Find where the given text appears and provide that cell's center as [X, Y] coordinate. 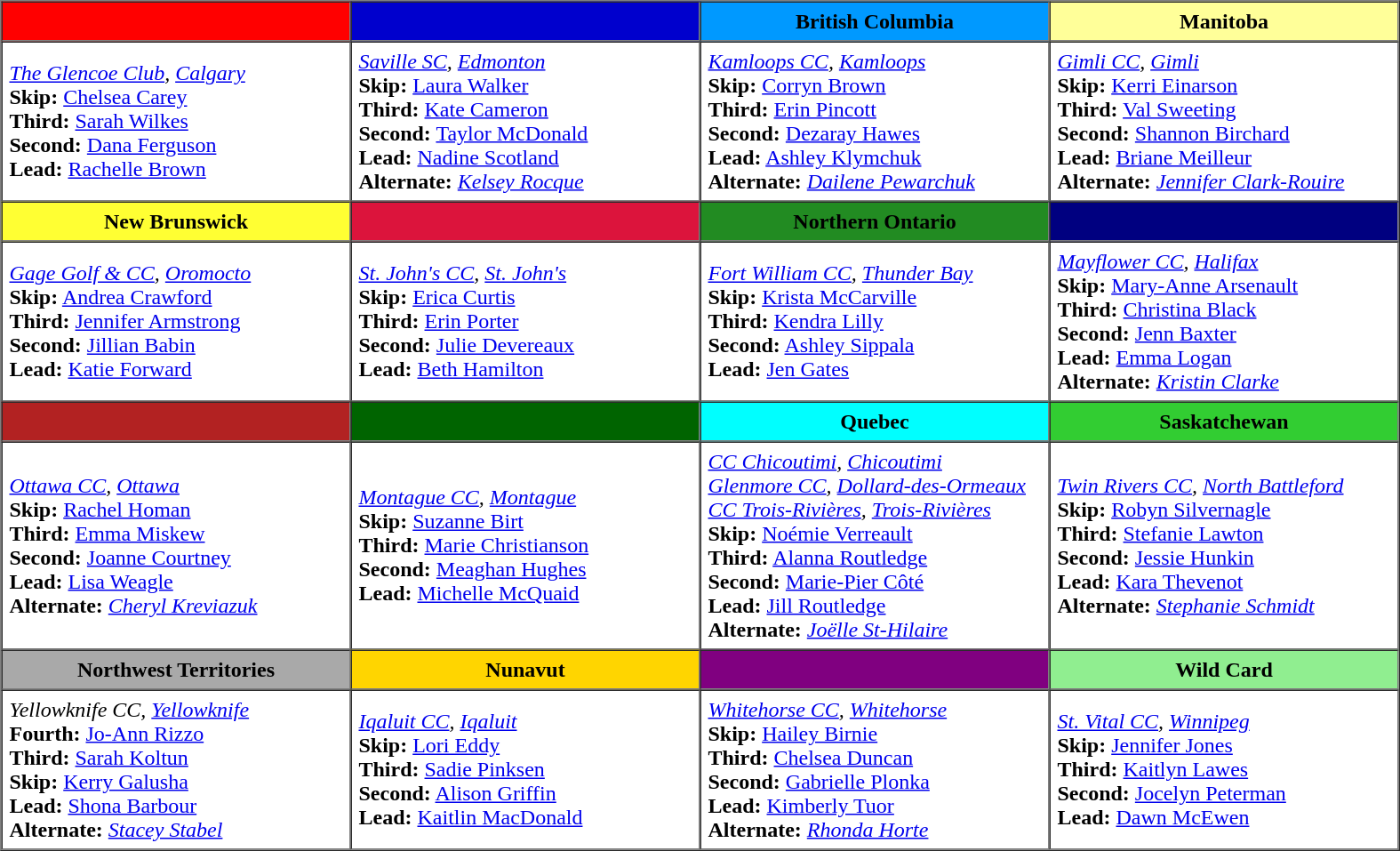
Yellowknife CC, YellowknifeFourth: Jo-Ann Rizzo Third: Sarah Koltun Skip: Kerry Galusha Lead: Shona Barbour Alternate: Stacey Stabel [176, 770]
Fort William CC, Thunder BaySkip: Krista McCarville Third: Kendra Lilly Second: Ashley Sippala Lead: Jen Gates [875, 322]
Quebec [875, 421]
Wild Card [1223, 669]
Ottawa CC, OttawaSkip: Rachel Homan Third: Emma Miskew Second: Joanne Courtney Lead: Lisa Weagle Alternate: Cheryl Kreviazuk [176, 545]
Kamloops CC, KamloopsSkip: Corryn Brown Third: Erin Pincott Second: Dezaray Hawes Lead: Ashley Klymchuk Alternate: Dailene Pewarchuk [875, 121]
Saville SC, EdmontonSkip: Laura Walker Third: Kate Cameron Second: Taylor McDonald Lead: Nadine Scotland Alternate: Kelsey Rocque [524, 121]
St. John's CC, St. John'sSkip: Erica Curtis Third: Erin Porter Second: Julie Devereaux Lead: Beth Hamilton [524, 322]
Iqaluit CC, IqaluitSkip: Lori Eddy Third: Sadie Pinksen Second: Alison Griffin Lead: Kaitlin MacDonald [524, 770]
Montague CC, MontagueSkip: Suzanne Birt Third: Marie Christianson Second: Meaghan Hughes Lead: Michelle McQuaid [524, 545]
New Brunswick [176, 221]
Northwest Territories [176, 669]
Gage Golf & CC, OromoctoSkip: Andrea Crawford Third: Jennifer Armstrong Second: Jillian Babin Lead: Katie Forward [176, 322]
Northern Ontario [875, 221]
Twin Rivers CC, North BattlefordSkip: Robyn Silvernagle Third: Stefanie Lawton Second: Jessie Hunkin Lead: Kara Thevenot Alternate: Stephanie Schmidt [1223, 545]
Gimli CC, GimliSkip: Kerri Einarson Third: Val Sweeting Second: Shannon Birchard Lead: Briane Meilleur Alternate: Jennifer Clark-Rouire [1223, 121]
Manitoba [1223, 21]
Mayflower CC, HalifaxSkip: Mary-Anne Arsenault Third: Christina Black Second: Jenn Baxter Lead: Emma Logan Alternate: Kristin Clarke [1223, 322]
Nunavut [524, 669]
St. Vital CC, WinnipegSkip: Jennifer Jones Third: Kaitlyn Lawes Second: Jocelyn Peterman Lead: Dawn McEwen [1223, 770]
British Columbia [875, 21]
Saskatchewan [1223, 421]
Whitehorse CC, WhitehorseSkip: Hailey Birnie Third: Chelsea Duncan Second: Gabrielle Plonka Lead: Kimberly Tuor Alternate: Rhonda Horte [875, 770]
The Glencoe Club, CalgarySkip: Chelsea Carey Third: Sarah Wilkes Second: Dana Ferguson Lead: Rachelle Brown [176, 121]
